From the cell containing the given text, extract its center point as (X, Y) coordinate. 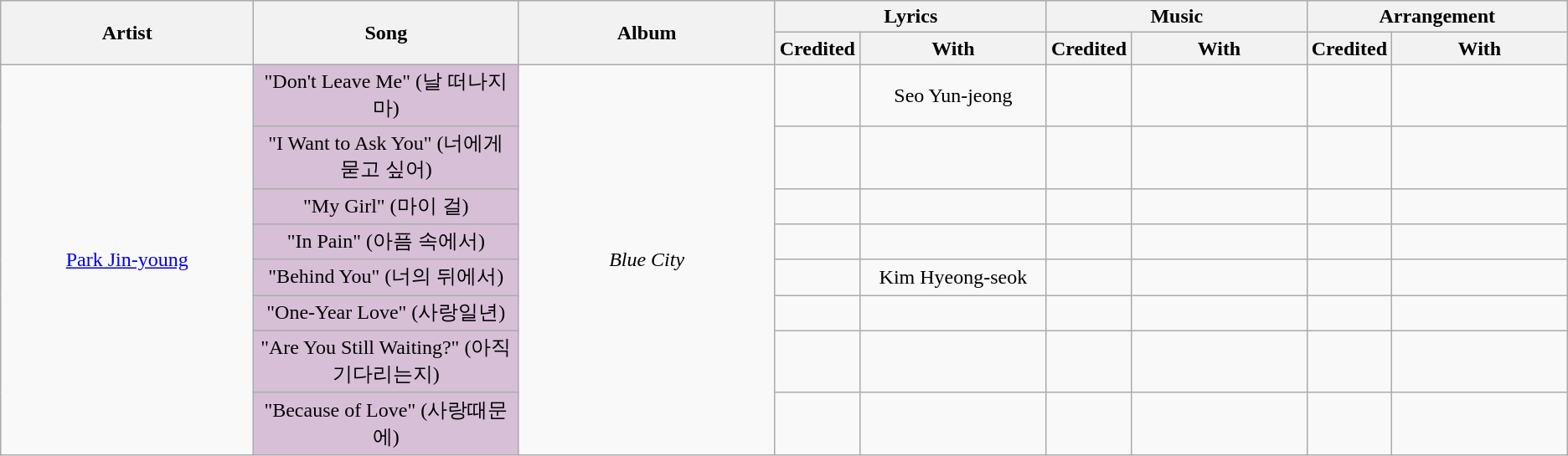
Seo Yun-jeong (953, 95)
"Behind You" (너의 뒤에서) (386, 278)
"Because of Love" (사랑때문에) (386, 423)
Lyrics (910, 17)
"My Girl" (마이 걸) (386, 206)
Artist (127, 33)
Arrangement (1437, 17)
Music (1176, 17)
"Don't Leave Me" (날 떠나지마) (386, 95)
Album (647, 33)
Blue City (647, 259)
Song (386, 33)
"Are You Still Waiting?" (아직 기다리는지) (386, 361)
"I Want to Ask You" (너에게 묻고 싶어) (386, 157)
"In Pain" (아픔 속에서) (386, 243)
Park Jin-young (127, 259)
"One-Year Love" (사랑일년) (386, 313)
Kim Hyeong-seok (953, 278)
